Detect which cell encompasses the target text, then output its [X, Y] center coordinate. 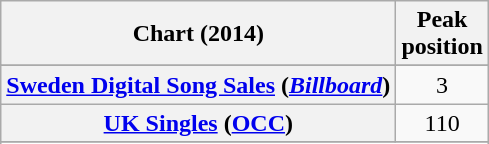
UK Singles (OCC) [198, 123]
110 [442, 123]
Sweden Digital Song Sales (Billboard) [198, 85]
Chart (2014) [198, 34]
Peakposition [442, 34]
3 [442, 85]
